Identify which cell holds the provided text, then report its [x, y] central coordinate. 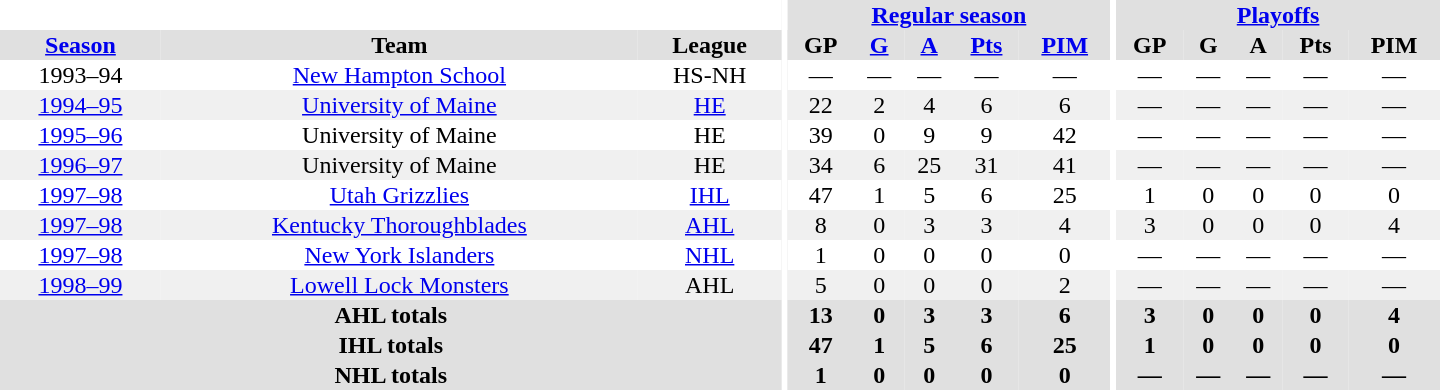
34 [820, 165]
Team [400, 45]
1994–95 [80, 105]
HS-NH [710, 75]
New York Islanders [400, 255]
Season [80, 45]
IHL [710, 195]
1998–99 [80, 285]
1995–96 [80, 135]
42 [1065, 135]
8 [820, 225]
Kentucky Thoroughblades [400, 225]
NHL totals [391, 375]
Playoffs [1278, 15]
IHL totals [391, 345]
13 [820, 315]
New Hampton School [400, 75]
1996–97 [80, 165]
31 [986, 165]
Regular season [949, 15]
22 [820, 105]
41 [1065, 165]
Lowell Lock Monsters [400, 285]
NHL [710, 255]
League [710, 45]
1993–94 [80, 75]
39 [820, 135]
AHL totals [391, 315]
Utah Grizzlies [400, 195]
